Scan for the cell matching the given text and deliver its [x, y] coordinate at center. 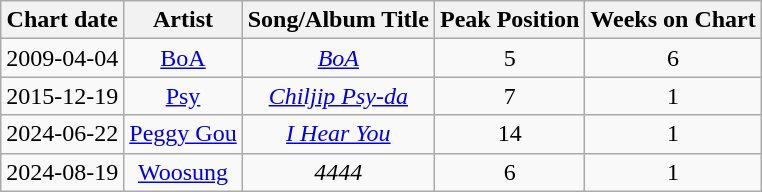
Chart date [62, 20]
Peak Position [509, 20]
7 [509, 96]
2024-06-22 [62, 134]
4444 [338, 172]
2009-04-04 [62, 58]
Artist [183, 20]
Weeks on Chart [673, 20]
Song/Album Title [338, 20]
2024-08-19 [62, 172]
5 [509, 58]
I Hear You [338, 134]
Peggy Gou [183, 134]
Psy [183, 96]
Woosung [183, 172]
Chiljip Psy-da [338, 96]
2015-12-19 [62, 96]
14 [509, 134]
